Determine the [X, Y] coordinate at the center of the cell enclosing the given text.  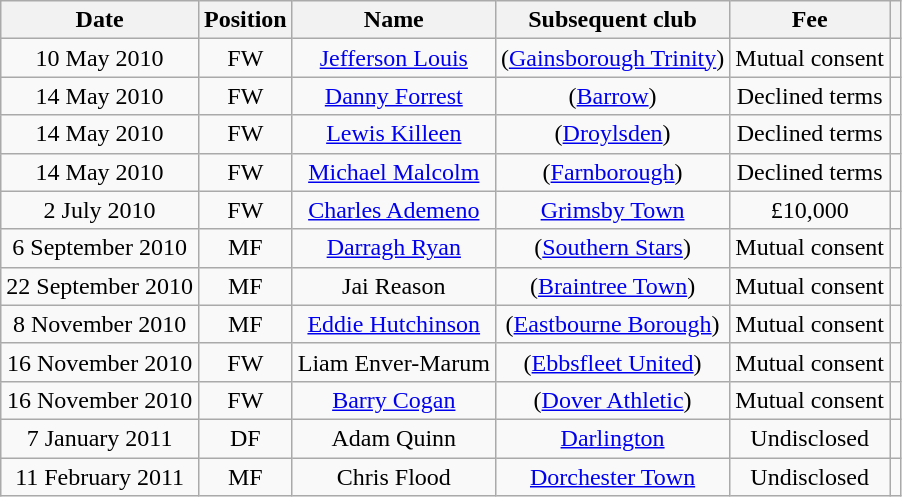
Darragh Ryan [394, 248]
Subsequent club [612, 20]
£10,000 [810, 210]
(Braintree Town) [612, 286]
Date [100, 20]
Position [245, 20]
(Droylsden) [612, 134]
(Southern Stars) [612, 248]
DF [245, 438]
11 February 2011 [100, 477]
Dorchester Town [612, 477]
2 July 2010 [100, 210]
(Ebbsfleet United) [612, 362]
(Dover Athletic) [612, 400]
7 January 2011 [100, 438]
Liam Enver-Marum [394, 362]
(Gainsborough Trinity) [612, 58]
Michael Malcolm [394, 172]
Danny Forrest [394, 96]
Charles Ademeno [394, 210]
Lewis Killeen [394, 134]
22 September 2010 [100, 286]
Eddie Hutchinson [394, 324]
Jefferson Louis [394, 58]
Adam Quinn [394, 438]
Darlington [612, 438]
Name [394, 20]
Grimsby Town [612, 210]
(Farnborough) [612, 172]
Jai Reason [394, 286]
8 November 2010 [100, 324]
Chris Flood [394, 477]
6 September 2010 [100, 248]
(Eastbourne Borough) [612, 324]
Barry Cogan [394, 400]
Fee [810, 20]
10 May 2010 [100, 58]
(Barrow) [612, 96]
